Provide the [x, y] coordinate of the cell's center where the given text is located.  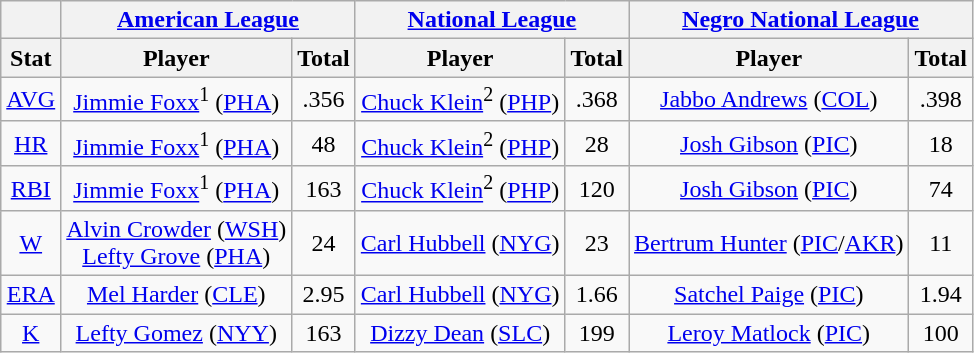
Stat [31, 58]
Lefty Gomez (NYY) [176, 333]
ERA [31, 295]
Mel Harder (CLE) [176, 295]
74 [941, 188]
Negro National League [801, 20]
28 [597, 144]
Dizzy Dean (SLC) [460, 333]
Satchel Paige (PIC) [769, 295]
National League [492, 20]
Alvin Crowder (WSH)Lefty Grove (PHA) [176, 244]
18 [941, 144]
199 [597, 333]
1.94 [941, 295]
.398 [941, 100]
HR [31, 144]
120 [597, 188]
Jabbo Andrews (COL) [769, 100]
.356 [324, 100]
100 [941, 333]
2.95 [324, 295]
American League [208, 20]
.368 [597, 100]
11 [941, 244]
RBI [31, 188]
1.66 [597, 295]
24 [324, 244]
23 [597, 244]
AVG [31, 100]
Bertrum Hunter (PIC/AKR) [769, 244]
Leroy Matlock (PIC) [769, 333]
W [31, 244]
48 [324, 144]
K [31, 333]
